Identify which cell holds the provided text, then report its (X, Y) central coordinate. 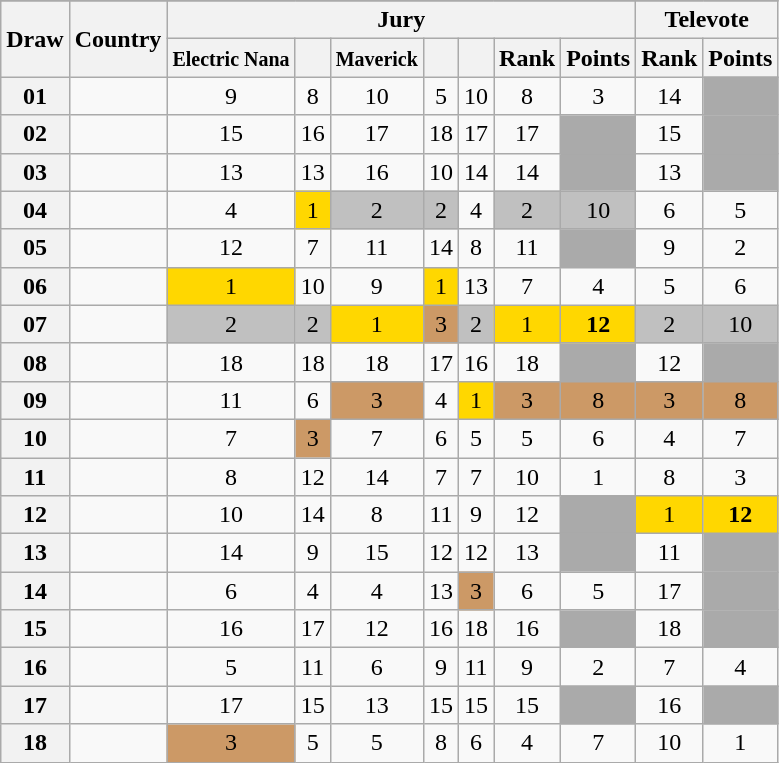
03 (35, 172)
07 (35, 324)
Draw (35, 39)
06 (35, 286)
09 (35, 400)
Electric Nana (231, 58)
Jury (402, 20)
02 (35, 134)
08 (35, 362)
Televote (707, 20)
Country (118, 39)
01 (35, 96)
04 (35, 210)
Maverick (376, 58)
05 (35, 248)
